Determine the (X, Y) coordinate at the center of the cell enclosing the given text.  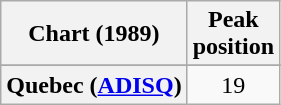
Quebec (ADISQ) (94, 85)
Peakposition (233, 34)
19 (233, 85)
Chart (1989) (94, 34)
